From the cell containing the given text, extract its center point as (X, Y) coordinate. 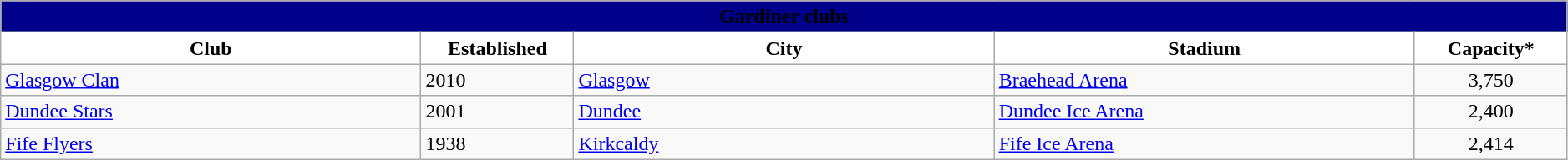
Glasgow (784, 80)
2,400 (1490, 112)
Capacity* (1490, 48)
Fife Flyers (211, 143)
Dundee (784, 112)
1938 (498, 143)
2,414 (1490, 143)
Dundee Ice Arena (1205, 112)
Dundee Stars (211, 112)
City (784, 48)
2010 (498, 80)
Stadium (1205, 48)
Kirkcaldy (784, 143)
2001 (498, 112)
Gardiner clubs (784, 17)
Glasgow Clan (211, 80)
Established (498, 48)
Braehead Arena (1205, 80)
Club (211, 48)
3,750 (1490, 80)
Fife Ice Arena (1205, 143)
